Provide the (X, Y) coordinate of the cell's center where the given text is located.  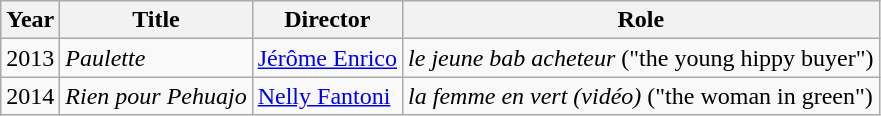
Jérôme Enrico (327, 58)
2014 (30, 96)
Director (327, 20)
Year (30, 20)
le jeune bab acheteur ("the young hippy buyer") (642, 58)
Paulette (156, 58)
Title (156, 20)
la femme en vert (vidéo) ("the woman in green") (642, 96)
Rien pour Pehuajo (156, 96)
Role (642, 20)
2013 (30, 58)
Nelly Fantoni (327, 96)
